Scan for the cell matching the given text and deliver its [x, y] coordinate at center. 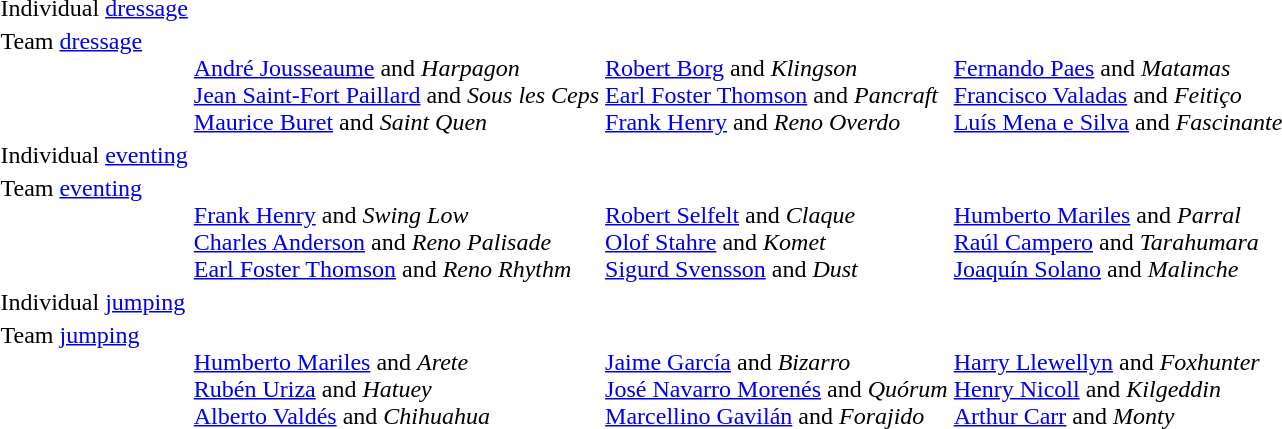
Robert Selfelt and Claque Olof Stahre and Komet Sigurd Svensson and Dust [777, 228]
André Jousseaume and Harpagon Jean Saint-Fort Paillard and Sous les Ceps Maurice Buret and Saint Quen [396, 82]
Robert Borg and Klingson Earl Foster Thomson and Pancraft Frank Henry and Reno Overdo [777, 82]
Frank Henry and Swing Low Charles Anderson and Reno Palisade Earl Foster Thomson and Reno Rhythm [396, 228]
